Extract the (X, Y) coordinate from the center of the cell holding the provided text.  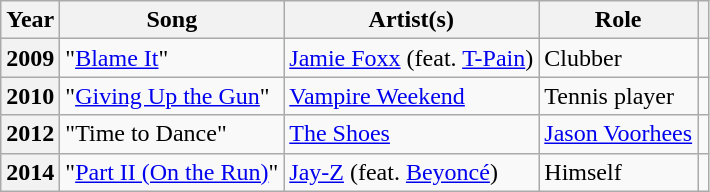
Artist(s) (412, 20)
Song (172, 20)
"Giving Up the Gun" (172, 96)
"Part II (On the Run)" (172, 172)
2010 (30, 96)
Clubber (618, 58)
Jason Voorhees (618, 134)
2014 (30, 172)
2012 (30, 134)
Year (30, 20)
Jay-Z (feat. Beyoncé) (412, 172)
Jamie Foxx (feat. T-Pain) (412, 58)
Role (618, 20)
Vampire Weekend (412, 96)
Tennis player (618, 96)
Himself (618, 172)
2009 (30, 58)
"Time to Dance" (172, 134)
"Blame It" (172, 58)
The Shoes (412, 134)
